Output the (x, y) coordinate of the center of the cell containing the given text.  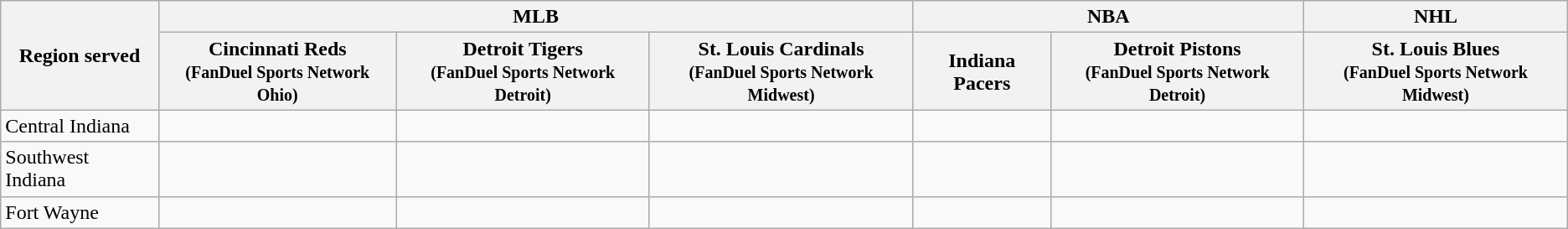
NBA (1109, 17)
NHL (1436, 17)
Fort Wayne (80, 212)
Cincinnati Reds(FanDuel Sports Network Ohio) (277, 71)
Southwest Indiana (80, 169)
Central Indiana (80, 126)
MLB (536, 17)
Indiana Pacers (982, 71)
St. Louis Blues(FanDuel Sports Network Midwest) (1436, 71)
St. Louis Cardinals(FanDuel Sports Network Midwest) (781, 71)
Detroit Tigers(FanDuel Sports Network Detroit) (523, 71)
Region served (80, 55)
Detroit Pistons(FanDuel Sports Network Detroit) (1178, 71)
